Detect which cell encompasses the target text, then output its (x, y) center coordinate. 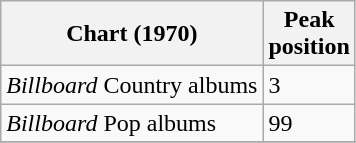
Chart (1970) (132, 34)
3 (309, 85)
99 (309, 123)
Billboard Country albums (132, 85)
Billboard Pop albums (132, 123)
Peakposition (309, 34)
